Find where the given text appears and provide that cell's center as [x, y] coordinate. 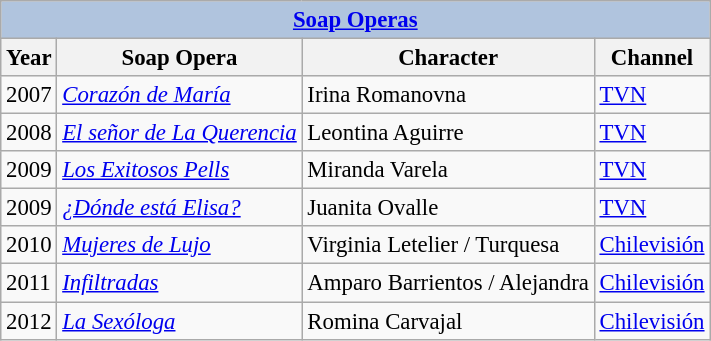
Mujeres de Lujo [180, 245]
Los Exitosos Pells [180, 170]
Juanita Ovalle [448, 208]
Character [448, 58]
2012 [29, 321]
Year [29, 58]
Infiltradas [180, 283]
La Sexóloga [180, 321]
Soap Operas [356, 20]
Romina Carvajal [448, 321]
Miranda Varela [448, 170]
Amparo Barrientos / Alejandra [448, 283]
El señor de La Querencia [180, 133]
Soap Opera [180, 58]
Channel [652, 58]
Leontina Aguirre [448, 133]
Irina Romanovna [448, 95]
2010 [29, 245]
2011 [29, 283]
2008 [29, 133]
2007 [29, 95]
Virginia Letelier / Turquesa [448, 245]
¿Dónde está Elisa? [180, 208]
Corazón de María [180, 95]
